From the cell containing the given text, extract its center point as (x, y) coordinate. 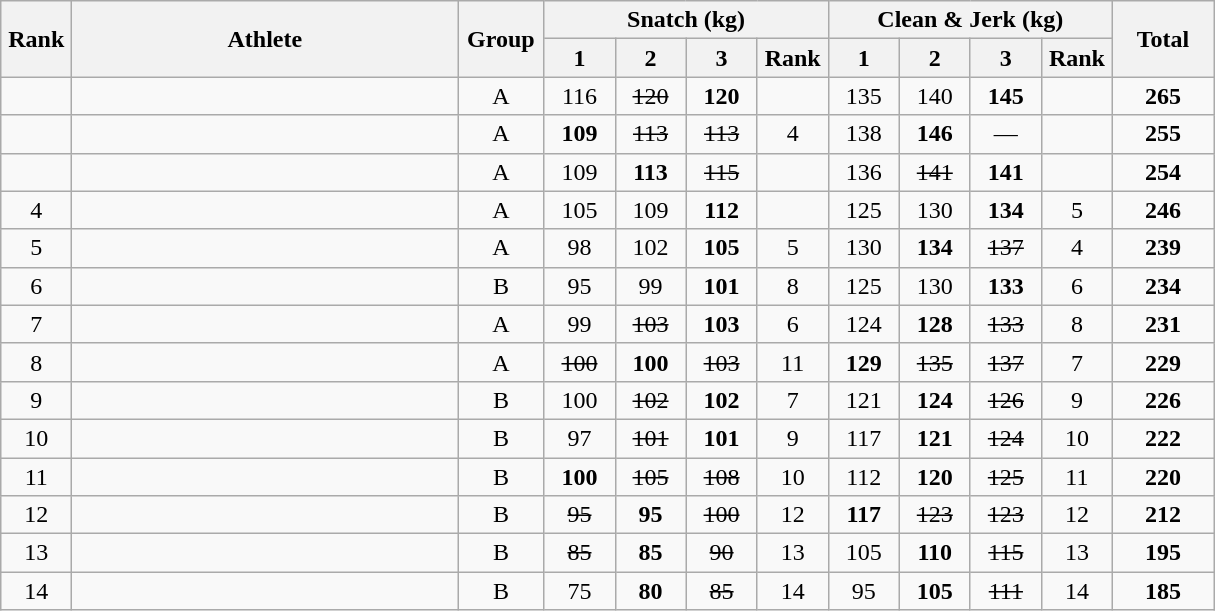
222 (1162, 438)
128 (934, 324)
231 (1162, 324)
126 (1006, 400)
255 (1162, 134)
140 (934, 96)
229 (1162, 362)
136 (864, 172)
Clean & Jerk (kg) (970, 20)
265 (1162, 96)
246 (1162, 210)
90 (722, 553)
Snatch (kg) (686, 20)
146 (934, 134)
Athlete (265, 39)
226 (1162, 400)
138 (864, 134)
98 (580, 248)
195 (1162, 553)
108 (722, 477)
239 (1162, 248)
185 (1162, 591)
220 (1162, 477)
145 (1006, 96)
110 (934, 553)
129 (864, 362)
111 (1006, 591)
212 (1162, 515)
Total (1162, 39)
75 (580, 591)
Group (501, 39)
116 (580, 96)
80 (650, 591)
97 (580, 438)
— (1006, 134)
254 (1162, 172)
234 (1162, 286)
